Determine the [X, Y] coordinate at the center of the cell enclosing the given text.  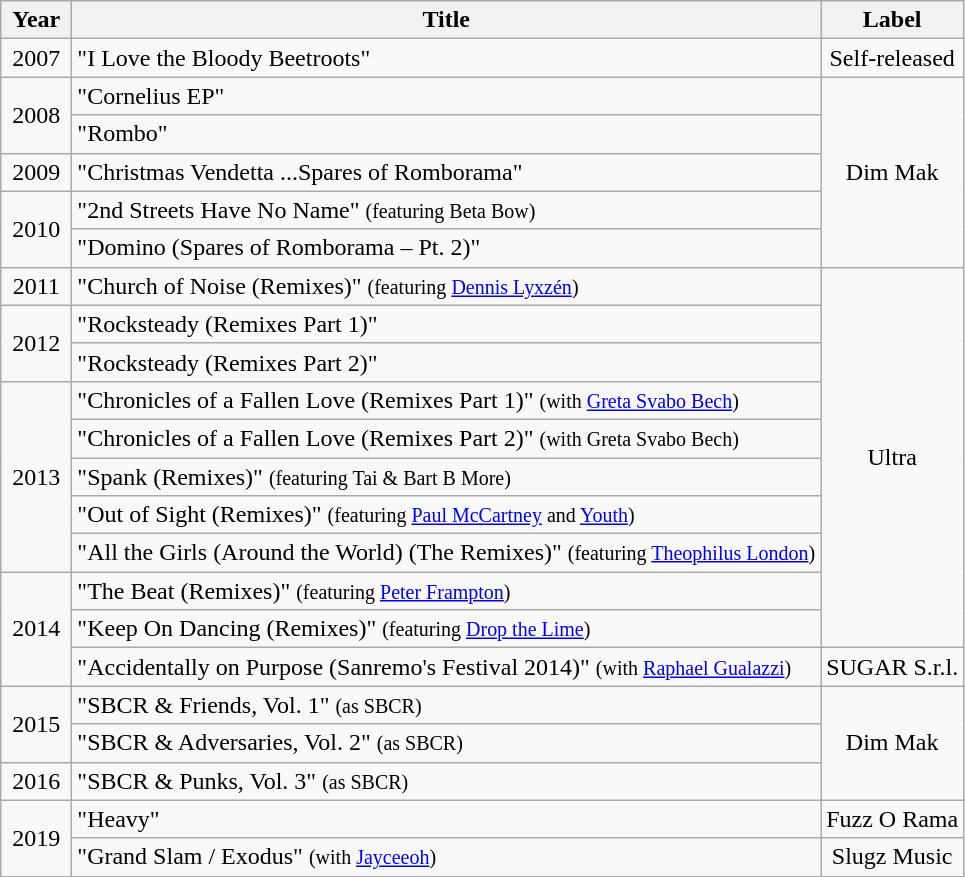
2009 [36, 172]
2019 [36, 838]
2008 [36, 115]
"SBCR & Friends, Vol. 1" (as SBCR) [446, 705]
2016 [36, 781]
"Chronicles of a Fallen Love (Remixes Part 2)" (with Greta Svabo Bech) [446, 438]
"Heavy" [446, 819]
Fuzz O Rama [892, 819]
"2nd Streets Have No Name" (featuring Beta Bow) [446, 210]
2007 [36, 58]
2015 [36, 724]
"Domino (Spares of Romborama – Pt. 2)" [446, 248]
"Christmas Vendetta ...Spares of Romborama" [446, 172]
"Accidentally on Purpose (Sanremo's Festival 2014)" (with Raphael Gualazzi) [446, 667]
Label [892, 20]
Ultra [892, 458]
Slugz Music [892, 857]
"SBCR & Adversaries, Vol. 2" (as SBCR) [446, 743]
"I Love the Bloody Beetroots" [446, 58]
"SBCR & Punks, Vol. 3" (as SBCR) [446, 781]
2011 [36, 286]
Year [36, 20]
"Rocksteady (Remixes Part 1)" [446, 324]
2014 [36, 629]
"Church of Noise (Remixes)" (featuring Dennis Lyxzén) [446, 286]
Title [446, 20]
"Spank (Remixes)" (featuring Tai & Bart B More) [446, 477]
"Rombo" [446, 134]
2013 [36, 476]
"Cornelius EP" [446, 96]
"The Beat (Remixes)" (featuring Peter Frampton) [446, 591]
2010 [36, 229]
"Grand Slam / Exodus" (with Jayceeoh) [446, 857]
2012 [36, 343]
"All the Girls (Around the World) (The Remixes)" (featuring Theophilus London) [446, 553]
"Keep On Dancing (Remixes)" (featuring Drop the Lime) [446, 629]
SUGAR S.r.l. [892, 667]
"Rocksteady (Remixes Part 2)" [446, 362]
"Out of Sight (Remixes)" (featuring Paul McCartney and Youth) [446, 515]
Self-released [892, 58]
"Chronicles of a Fallen Love (Remixes Part 1)" (with Greta Svabo Bech) [446, 400]
